Detect which cell encompasses the target text, then output its (X, Y) center coordinate. 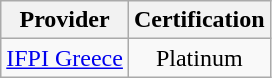
Platinum (199, 58)
Certification (199, 20)
Provider (65, 20)
IFPI Greece (65, 58)
